Locate the cell with the specified text and output its [x, y] center coordinate. 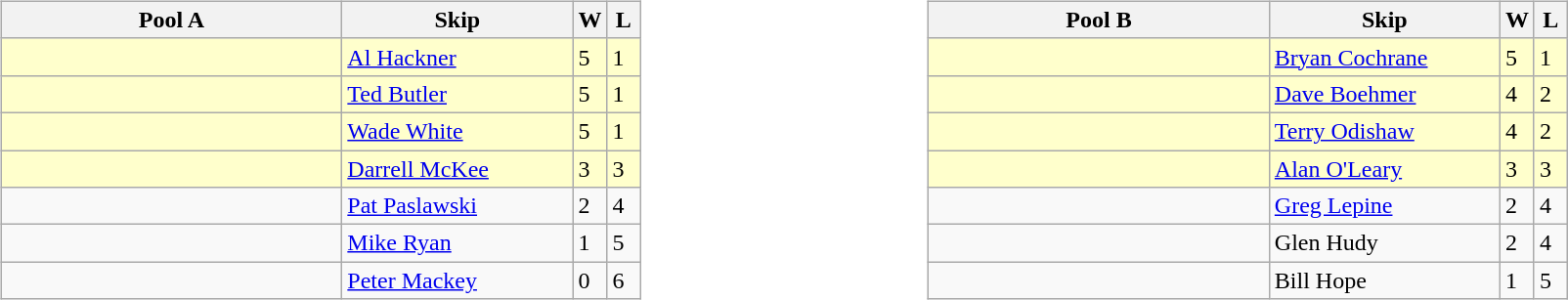
Pat Paslawski [457, 206]
Pool A [172, 20]
Bryan Cochrane [1384, 57]
Dave Boehmer [1384, 94]
Mike Ryan [457, 243]
Peter Mackey [457, 280]
6 [624, 280]
Terry Odishaw [1384, 131]
Greg Lepine [1384, 206]
0 [590, 280]
Ted Butler [457, 94]
Darrell McKee [457, 169]
Alan O'Leary [1384, 169]
Wade White [457, 131]
Bill Hope [1384, 280]
Glen Hudy [1384, 243]
Al Hackner [457, 57]
Pool B [1099, 20]
